Provide the (x, y) coordinate of the cell's center where the given text is located.  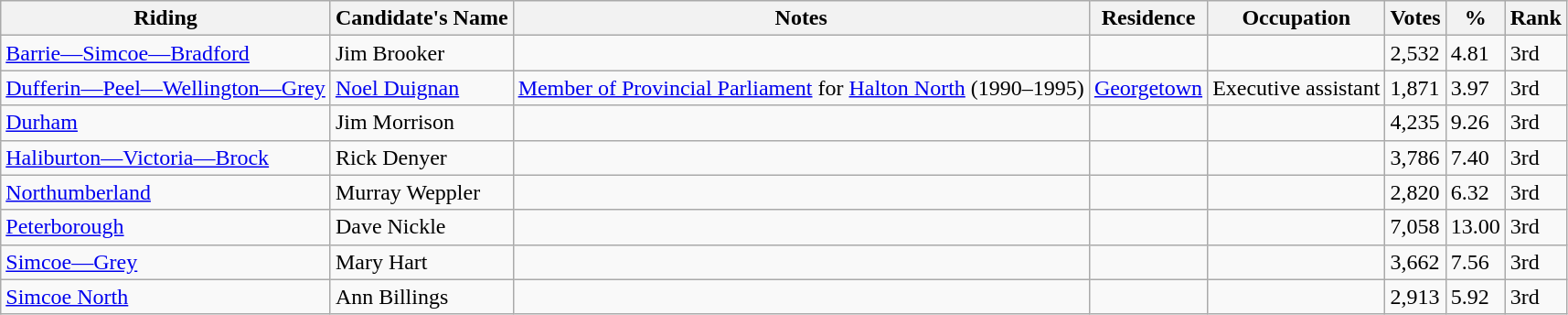
Murray Weppler (421, 192)
Dufferin—Peel—Wellington—Grey (166, 88)
4,235 (1415, 123)
Haliburton—Victoria—Brock (166, 157)
3.97 (1476, 88)
Occupation (1296, 18)
Durham (166, 123)
% (1476, 18)
7.56 (1476, 262)
Residence (1148, 18)
Peterborough (166, 227)
6.32 (1476, 192)
7.40 (1476, 157)
1,871 (1415, 88)
Member of Provincial Parliament for Halton North (1990–1995) (801, 88)
2,913 (1415, 297)
Jim Morrison (421, 123)
2,820 (1415, 192)
Jim Brooker (421, 53)
Ann Billings (421, 297)
Riding (166, 18)
Notes (801, 18)
Northumberland (166, 192)
Simcoe—Grey (166, 262)
Executive assistant (1296, 88)
5.92 (1476, 297)
4.81 (1476, 53)
Simcoe North (166, 297)
Rick Denyer (421, 157)
7,058 (1415, 227)
Candidate's Name (421, 18)
Noel Duignan (421, 88)
3,786 (1415, 157)
2,532 (1415, 53)
3,662 (1415, 262)
Dave Nickle (421, 227)
Rank (1536, 18)
Mary Hart (421, 262)
13.00 (1476, 227)
Votes (1415, 18)
Georgetown (1148, 88)
9.26 (1476, 123)
Barrie—Simcoe—Bradford (166, 53)
